Determine the (X, Y) coordinate at the center of the cell enclosing the given text.  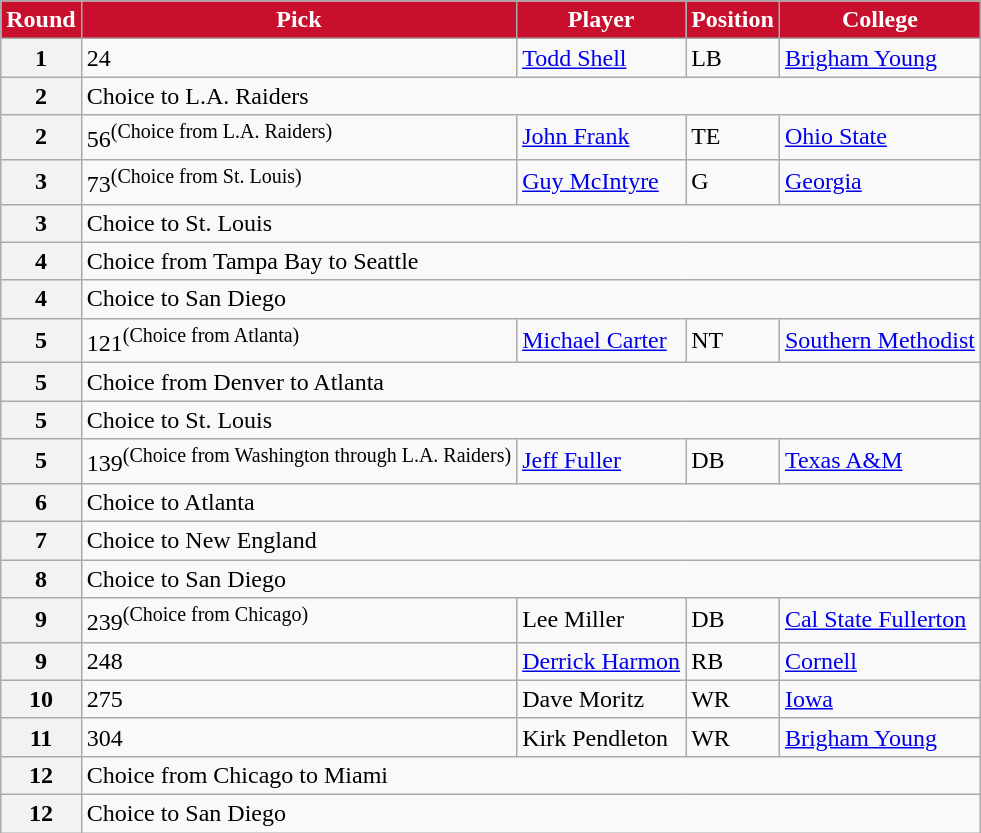
Texas A&M (880, 462)
Cal State Fullerton (880, 620)
Dave Moritz (602, 699)
Round (41, 20)
8 (41, 579)
Lee Miller (602, 620)
121(Choice from Atlanta) (298, 340)
Pick (298, 20)
Guy McIntyre (602, 182)
RB (733, 661)
275 (298, 699)
Player (602, 20)
7 (41, 541)
Michael Carter (602, 340)
Choice from Tampa Bay to Seattle (530, 261)
239(Choice from Chicago) (298, 620)
Position (733, 20)
10 (41, 699)
Cornell (880, 661)
304 (298, 737)
Georgia (880, 182)
Southern Methodist (880, 340)
6 (41, 502)
Choice to L.A. Raiders (530, 96)
Choice to New England (530, 541)
John Frank (602, 138)
NT (733, 340)
Choice to Atlanta (530, 502)
Todd Shell (602, 58)
Iowa (880, 699)
24 (298, 58)
1 (41, 58)
G (733, 182)
56(Choice from L.A. Raiders) (298, 138)
73(Choice from St. Louis) (298, 182)
248 (298, 661)
Choice from Denver to Atlanta (530, 382)
Ohio State (880, 138)
Kirk Pendleton (602, 737)
Derrick Harmon (602, 661)
College (880, 20)
Jeff Fuller (602, 462)
139(Choice from Washington through L.A. Raiders) (298, 462)
LB (733, 58)
Choice from Chicago to Miami (530, 775)
11 (41, 737)
TE (733, 138)
